Identify which cell holds the provided text, then report its [x, y] central coordinate. 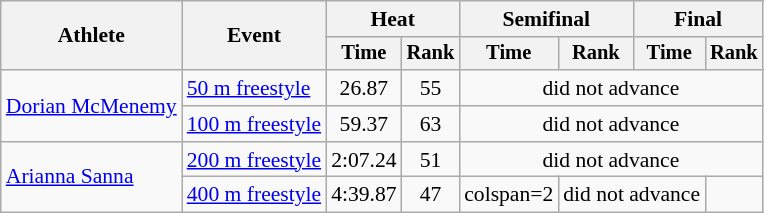
Arianna Sanna [92, 178]
colspan=2 [508, 195]
4:39.87 [364, 195]
63 [431, 124]
2:07.24 [364, 160]
100 m freestyle [254, 124]
47 [431, 195]
51 [431, 160]
Final [698, 19]
Event [254, 36]
200 m freestyle [254, 160]
400 m freestyle [254, 195]
Dorian McMenemy [92, 106]
59.37 [364, 124]
26.87 [364, 88]
50 m freestyle [254, 88]
Athlete [92, 36]
Heat [392, 19]
55 [431, 88]
Semifinal [546, 19]
